Identify which cell holds the provided text, then report its (X, Y) central coordinate. 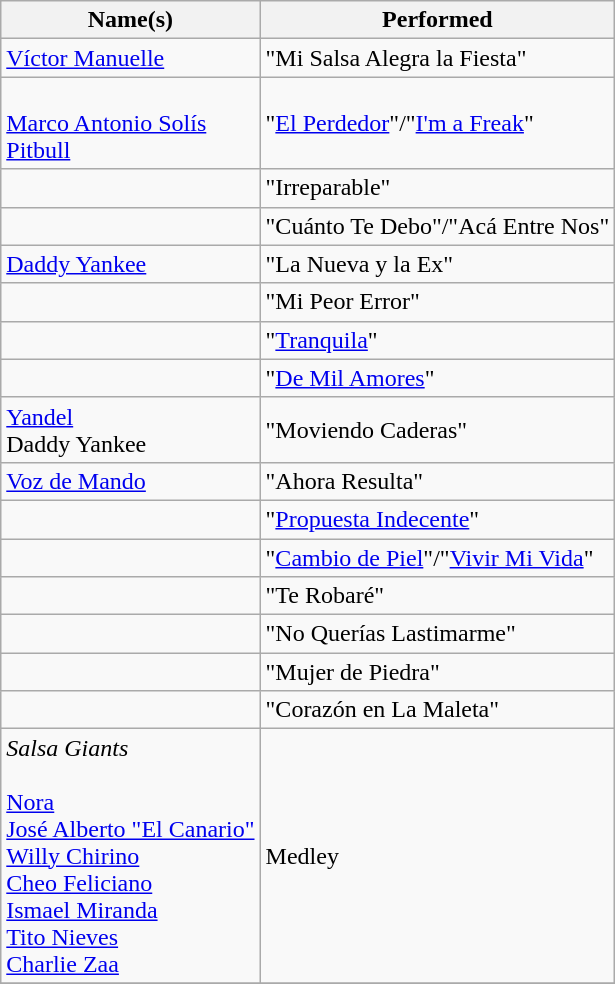
"Ahora Resulta" (438, 481)
"Propuesta Indecente" (438, 519)
"Corazón en La Maleta" (438, 710)
"Te Robaré" (438, 596)
"Cuánto Te Debo"/"Acá Entre Nos" (438, 226)
"Moviendo Caderas" (438, 430)
"Irreparable" (438, 188)
"No Querías Lastimarme" (438, 634)
Medley (438, 856)
"El Perdedor"/"I'm a Freak" (438, 123)
"Cambio de Piel"/"Vivir Mi Vida" (438, 557)
"De Mil Amores" (438, 378)
"Mi Peor Error" (438, 302)
Voz de Mando (130, 481)
Marco Antonio SolísPitbull (130, 123)
Salsa GiantsNoraJosé Alberto "El Canario"Willy ChirinoCheo FelicianoIsmael MirandaTito NievesCharlie Zaa (130, 856)
Víctor Manuelle (130, 58)
"Mi Salsa Alegra la Fiesta" (438, 58)
YandelDaddy Yankee (130, 430)
Performed (438, 20)
"La Nueva y la Ex" (438, 264)
Name(s) (130, 20)
"Mujer de Piedra" (438, 672)
Daddy Yankee (130, 264)
"Tranquila" (438, 340)
